From the cell containing the given text, extract its center point as (X, Y) coordinate. 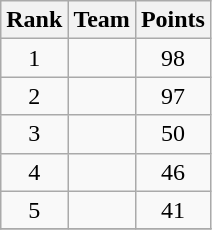
46 (172, 172)
4 (34, 172)
97 (172, 96)
1 (34, 58)
Rank (34, 20)
2 (34, 96)
41 (172, 210)
5 (34, 210)
Points (172, 20)
50 (172, 134)
3 (34, 134)
98 (172, 58)
Team (102, 20)
